From the cell containing the given text, extract its center point as (x, y) coordinate. 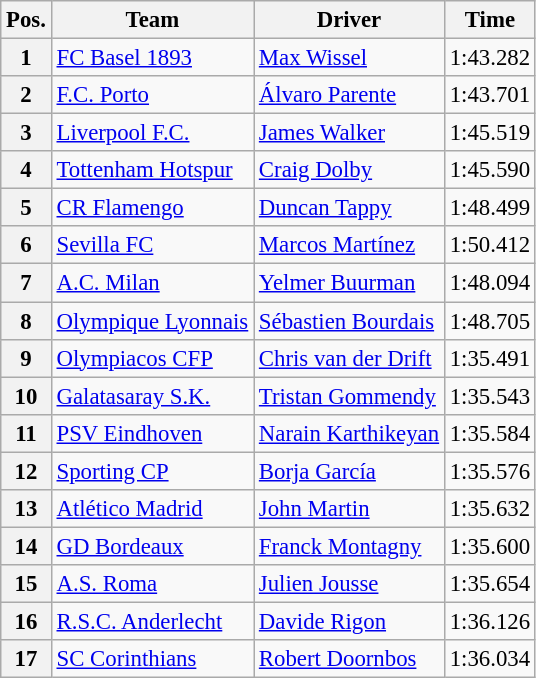
1:36.126 (490, 621)
Time (490, 20)
1:35.491 (490, 358)
CR Flamengo (152, 208)
Craig Dolby (350, 170)
Sevilla FC (152, 245)
Team (152, 20)
PSV Eindhoven (152, 433)
1:35.543 (490, 396)
11 (26, 433)
14 (26, 546)
Narain Karthikeyan (350, 433)
7 (26, 283)
3 (26, 133)
1:35.632 (490, 509)
Pos. (26, 20)
1:43.701 (490, 95)
5 (26, 208)
1:36.034 (490, 659)
13 (26, 509)
1:48.094 (490, 283)
1:50.412 (490, 245)
12 (26, 471)
Liverpool F.C. (152, 133)
6 (26, 245)
Marcos Martínez (350, 245)
A.S. Roma (152, 584)
GD Bordeaux (152, 546)
1:35.576 (490, 471)
17 (26, 659)
Olympique Lyonnais (152, 321)
1:45.519 (490, 133)
Atlético Madrid (152, 509)
F.C. Porto (152, 95)
R.S.C. Anderlecht (152, 621)
Chris van der Drift (350, 358)
Robert Doornbos (350, 659)
4 (26, 170)
Galatasaray S.K. (152, 396)
15 (26, 584)
Davide Rigon (350, 621)
1:48.705 (490, 321)
James Walker (350, 133)
10 (26, 396)
Sporting CP (152, 471)
1:35.584 (490, 433)
SC Corinthians (152, 659)
1:43.282 (490, 58)
16 (26, 621)
Max Wissel (350, 58)
1:35.654 (490, 584)
Tottenham Hotspur (152, 170)
A.C. Milan (152, 283)
Álvaro Parente (350, 95)
FC Basel 1893 (152, 58)
1:35.600 (490, 546)
Julien Jousse (350, 584)
9 (26, 358)
1:48.499 (490, 208)
1 (26, 58)
2 (26, 95)
Tristan Gommendy (350, 396)
Driver (350, 20)
8 (26, 321)
John Martin (350, 509)
Yelmer Buurman (350, 283)
1:45.590 (490, 170)
Franck Montagny (350, 546)
Borja García (350, 471)
Sébastien Bourdais (350, 321)
Olympiacos CFP (152, 358)
Duncan Tappy (350, 208)
